Identify which cell holds the provided text, then report its [X, Y] central coordinate. 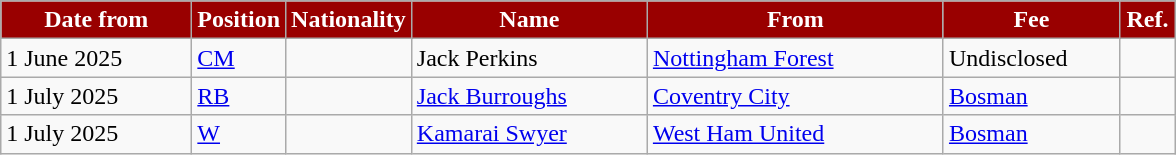
From [795, 20]
Jack Perkins [529, 58]
Nationality [349, 20]
Position [239, 20]
Kamarai Swyer [529, 134]
RB [239, 96]
West Ham United [795, 134]
Ref. [1147, 20]
W [239, 134]
Nottingham Forest [795, 58]
Name [529, 20]
CM [239, 58]
Jack Burroughs [529, 96]
Coventry City [795, 96]
1 June 2025 [96, 58]
Undisclosed [1031, 58]
Date from [96, 20]
Fee [1031, 20]
